Extract the (x, y) coordinate from the center of the cell holding the provided text.  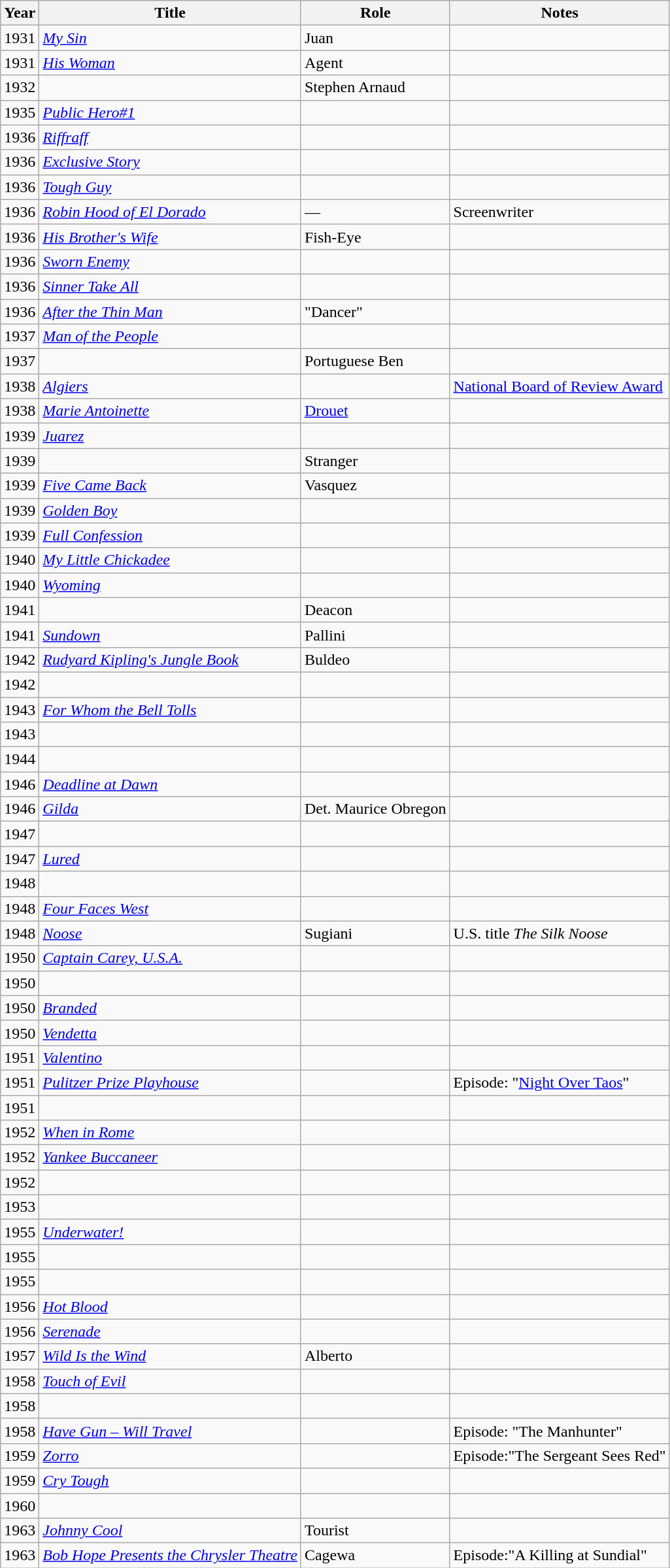
Sinner Take All (170, 286)
Vendetta (170, 1033)
His Woman (170, 63)
Rudyard Kipling's Jungle Book (170, 659)
1932 (20, 88)
"Dancer" (375, 312)
Portuguese Ben (375, 361)
Bob Hope Presents the Chrysler Theatre (170, 1556)
Public Hero#1 (170, 112)
National Board of Review Award (560, 386)
Det. Maurice Obregon (375, 809)
Robin Hood of El Dorado (170, 212)
Tough Guy (170, 187)
Juarez (170, 436)
Drouet (375, 411)
Stephen Arnaud (375, 88)
Agent (375, 63)
Sundown (170, 635)
1944 (20, 759)
Have Gun – Will Travel (170, 1431)
Serenade (170, 1331)
Fish-Eye (375, 237)
Sworn Enemy (170, 261)
For Whom the Bell Tolls (170, 709)
Cry Tough (170, 1480)
Yankee Buccaneer (170, 1158)
Episode: "Night Over Taos" (560, 1082)
Exclusive Story (170, 162)
Notes (560, 13)
Wyoming (170, 585)
Man of the People (170, 337)
Juan (375, 38)
My Sin (170, 38)
Pulitzer Prize Playhouse (170, 1082)
Noose (170, 933)
— (375, 212)
Touch of Evil (170, 1381)
1953 (20, 1207)
Vasquez (375, 486)
Episode:"The Sergeant Sees Red" (560, 1456)
Riffraff (170, 137)
My Little Chickadee (170, 560)
Cagewa (375, 1556)
Tourist (375, 1531)
Gilda (170, 809)
Algiers (170, 386)
Deadline at Dawn (170, 784)
Golden Boy (170, 510)
Role (375, 13)
Wild Is the Wind (170, 1356)
Four Faces West (170, 909)
Lured (170, 859)
Stranger (375, 461)
Marie Antoinette (170, 411)
1960 (20, 1505)
Year (20, 13)
Episode: "The Manhunter" (560, 1431)
Underwater! (170, 1232)
1957 (20, 1356)
After the Thin Man (170, 312)
Deacon (375, 610)
1935 (20, 112)
Title (170, 13)
Captain Carey, U.S.A. (170, 958)
Zorro (170, 1456)
Full Confession (170, 535)
When in Rome (170, 1133)
Alberto (375, 1356)
Five Came Back (170, 486)
His Brother's Wife (170, 237)
Buldeo (375, 659)
U.S. title The Silk Noose (560, 933)
Screenwriter (560, 212)
Episode:"A Killing at Sundial" (560, 1556)
Valentino (170, 1058)
Hot Blood (170, 1307)
Sugiani (375, 933)
Branded (170, 1008)
Johnny Cool (170, 1531)
Pallini (375, 635)
